Find where the given text appears and provide that cell's center as [x, y] coordinate. 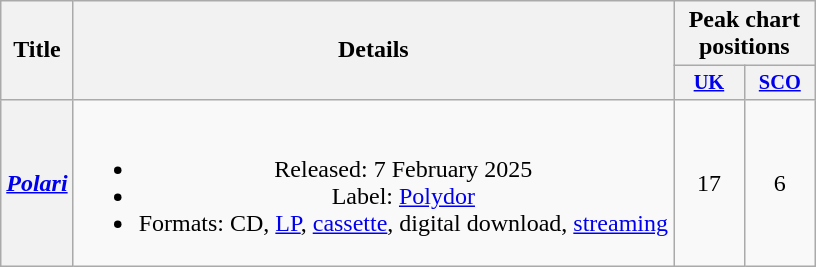
UK [710, 83]
Polari [37, 182]
Peak chart positions [745, 34]
Title [37, 50]
SCO [780, 83]
Released: 7 February 2025Label: PolydorFormats: CD, LP, cassette, digital download, streaming [373, 182]
17 [710, 182]
6 [780, 182]
Details [373, 50]
